Identify which cell holds the provided text, then report its [x, y] central coordinate. 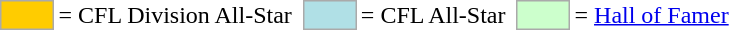
= CFL Division All-Star [175, 15]
= CFL All-Star [433, 15]
